Search for the cell housing the specified text and yield its [X, Y] center coordinate. 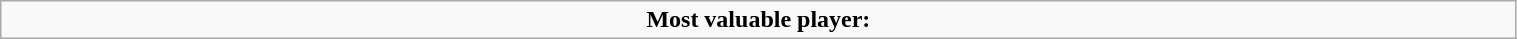
Most valuable player: [758, 20]
